Locate the cell with the specified text and output its (X, Y) center coordinate. 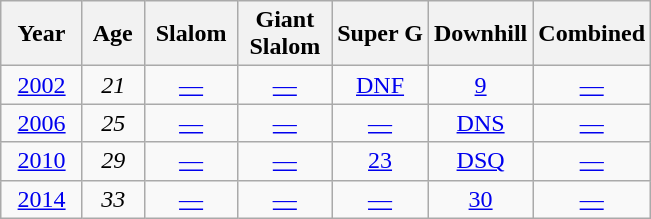
Slalom (191, 34)
Age (113, 34)
2010 (42, 161)
23 (380, 161)
Combined (592, 34)
2006 (42, 123)
25 (113, 123)
29 (113, 161)
DNF (380, 85)
9 (480, 85)
Super G (380, 34)
DNS (480, 123)
2014 (42, 199)
2002 (42, 85)
33 (113, 199)
Giant Slalom (285, 34)
30 (480, 199)
DSQ (480, 161)
21 (113, 85)
Year (42, 34)
Downhill (480, 34)
